Detect which cell encompasses the target text, then output its (X, Y) center coordinate. 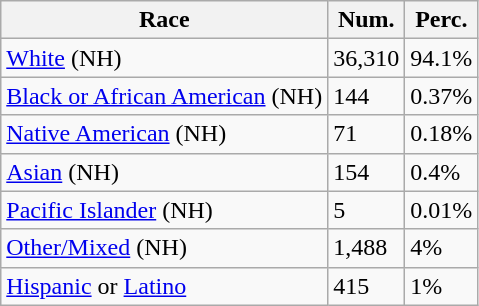
4% (442, 248)
0.37% (442, 96)
0.4% (442, 172)
94.1% (442, 58)
Other/Mixed (NH) (164, 248)
71 (366, 134)
Num. (366, 20)
415 (366, 286)
0.18% (442, 134)
Native American (NH) (164, 134)
Hispanic or Latino (164, 286)
0.01% (442, 210)
Race (164, 20)
1,488 (366, 248)
154 (366, 172)
5 (366, 210)
1% (442, 286)
Perc. (442, 20)
144 (366, 96)
36,310 (366, 58)
White (NH) (164, 58)
Asian (NH) (164, 172)
Pacific Islander (NH) (164, 210)
Black or African American (NH) (164, 96)
